Search for the cell housing the specified text and yield its (x, y) center coordinate. 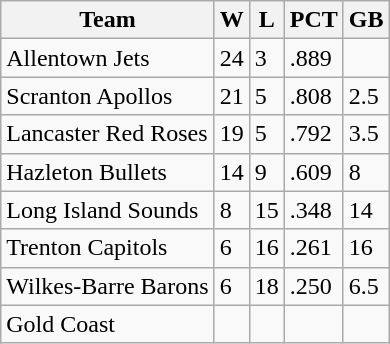
Scranton Apollos (108, 96)
GB (366, 20)
3.5 (366, 134)
Hazleton Bullets (108, 172)
6.5 (366, 286)
.609 (314, 172)
2.5 (366, 96)
Trenton Capitols (108, 248)
Long Island Sounds (108, 210)
W (232, 20)
Lancaster Red Roses (108, 134)
.808 (314, 96)
.889 (314, 58)
PCT (314, 20)
.250 (314, 286)
Allentown Jets (108, 58)
19 (232, 134)
24 (232, 58)
.261 (314, 248)
Team (108, 20)
Gold Coast (108, 324)
9 (266, 172)
.348 (314, 210)
Wilkes-Barre Barons (108, 286)
15 (266, 210)
3 (266, 58)
21 (232, 96)
L (266, 20)
18 (266, 286)
.792 (314, 134)
